From the cell containing the given text, extract its center point as (x, y) coordinate. 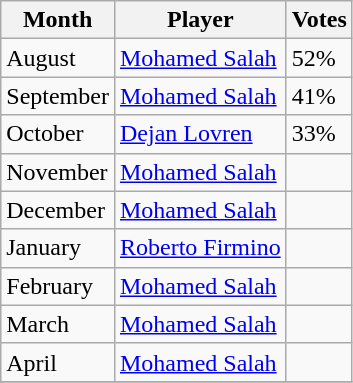
September (58, 96)
February (58, 286)
52% (319, 58)
33% (319, 134)
April (58, 362)
December (58, 210)
August (58, 58)
Roberto Firmino (200, 248)
Votes (319, 20)
Dejan Lovren (200, 134)
Player (200, 20)
March (58, 324)
41% (319, 96)
November (58, 172)
January (58, 248)
Month (58, 20)
October (58, 134)
